Extract the [X, Y] coordinate from the center of the cell holding the provided text.  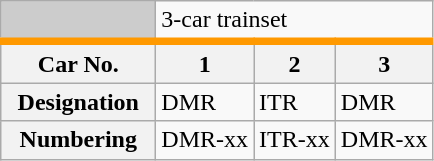
Designation [78, 102]
3 [384, 62]
3-car trainset [294, 22]
ITR [295, 102]
2 [295, 62]
Numbering [78, 140]
1 [205, 62]
Car No. [78, 62]
ITR-xx [295, 140]
